Find where the given text appears and provide that cell's center as [x, y] coordinate. 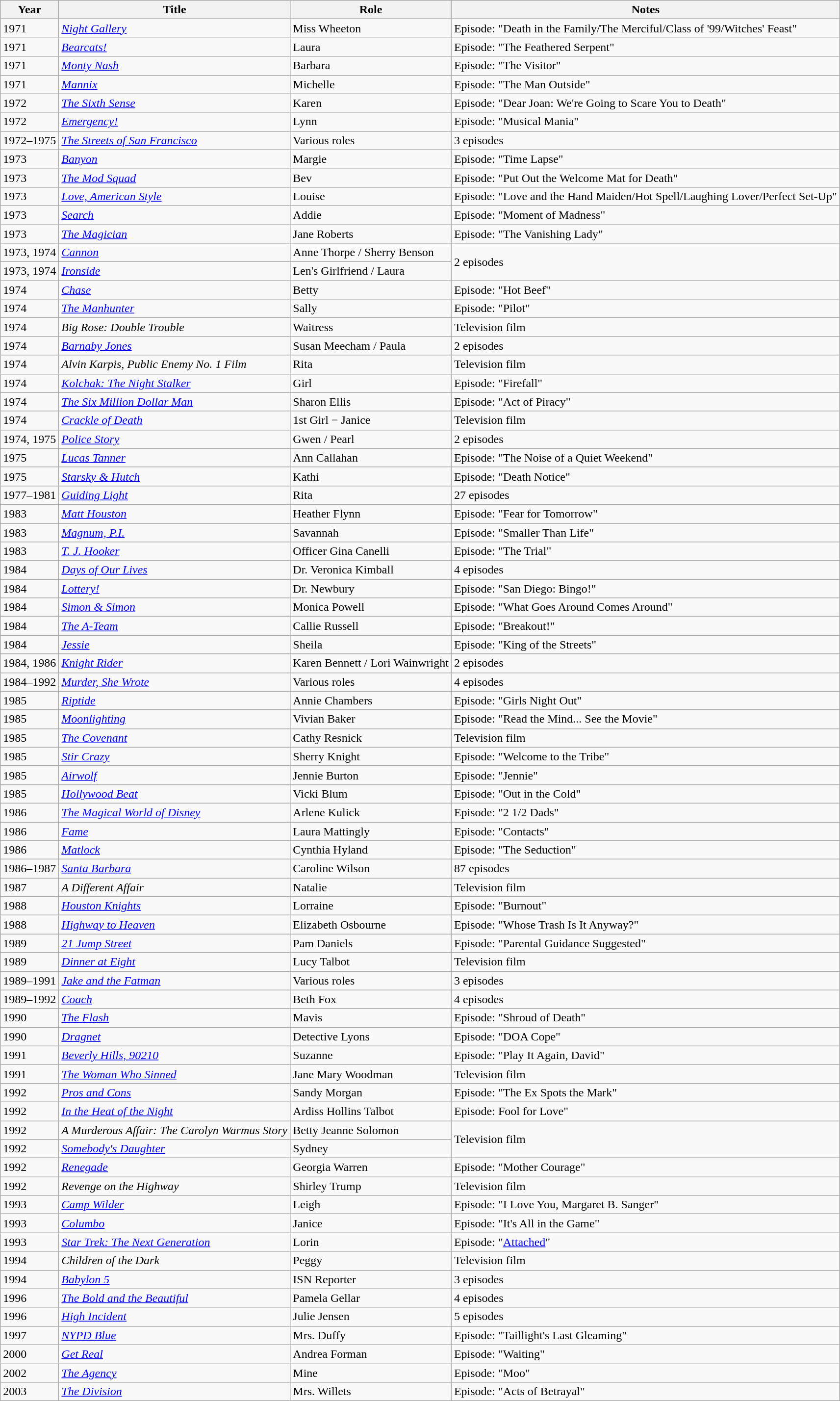
Episode: "It's All in the Game" [645, 1223]
2003 [29, 1391]
1977–1981 [29, 495]
Matlock [175, 850]
Ann Callahan [371, 458]
Detective Lyons [371, 1037]
Karen [371, 103]
Simon & Simon [175, 607]
Episode: "Act of Piracy" [645, 402]
Columbo [175, 1223]
1984, 1986 [29, 663]
Cynthia Hyland [371, 850]
Callie Russell [371, 626]
Episode: "Out in the Cold" [645, 794]
Highway to Heaven [175, 925]
Episode: "Time Lapse" [645, 159]
ISN Reporter [371, 1279]
In the Heat of the Night [175, 1111]
Episode: Fool for Love" [645, 1111]
Title [175, 10]
Santa Barbara [175, 869]
Sally [371, 309]
Lucas Tanner [175, 458]
A Different Affair [175, 887]
Monty Nash [175, 66]
Starsky & Hutch [175, 476]
Sandy Morgan [371, 1092]
The Woman Who Sinned [175, 1074]
Episode: "The Seduction" [645, 850]
1997 [29, 1335]
Cathy Resnick [371, 738]
Miss Wheeton [371, 28]
Michelle [371, 84]
Jake and the Fatman [175, 981]
Episode: "Firefall" [645, 383]
Pros and Cons [175, 1092]
Mrs. Duffy [371, 1335]
1972–1975 [29, 140]
Babylon 5 [175, 1279]
Laura Mattingly [371, 831]
Officer Gina Canelli [371, 551]
Episode: "The Feathered Serpent" [645, 47]
Betty [371, 290]
Role [371, 10]
Renegade [175, 1167]
Episode: "Smaller Than Life" [645, 532]
Dinner at Eight [175, 962]
Crackle of Death [175, 420]
Vicki Blum [371, 794]
87 episodes [645, 869]
Camp Wilder [175, 1205]
The Magical World of Disney [175, 812]
27 episodes [645, 495]
Episode: "What Goes Around Comes Around" [645, 607]
Dragnet [175, 1037]
Episode: "Play It Again, David" [645, 1055]
Susan Meecham / Paula [371, 346]
Sydney [371, 1149]
The Six Million Dollar Man [175, 402]
Episode: "Put Out the Welcome Mat for Death" [645, 178]
Episode: "Pilot" [645, 309]
Episode: "Acts of Betrayal" [645, 1391]
Annie Chambers [371, 700]
The Bold and the Beautiful [175, 1298]
Episode: "Welcome to the Tribe" [645, 756]
Lorin [371, 1242]
Julie Jensen [371, 1317]
The Mod Squad [175, 178]
Episode: "Waiting" [645, 1354]
Kolchak: The Night Stalker [175, 383]
Episode: "Attached" [645, 1242]
Night Gallery [175, 28]
Laura [371, 47]
Episode: "The Man Outside" [645, 84]
Episode: "Musical Mania" [645, 122]
The Division [175, 1391]
Jennie Burton [371, 775]
Police Story [175, 439]
Gwen / Pearl [371, 439]
T. J. Hooker [175, 551]
Waitress [371, 327]
Episode: "Whose Trash Is It Anyway?" [645, 925]
Episode: "The Trial" [645, 551]
Sherry Knight [371, 756]
Year [29, 10]
Beverly Hills, 90210 [175, 1055]
Lottery! [175, 589]
Episode: "Mother Courage" [645, 1167]
Mine [371, 1373]
Children of the Dark [175, 1261]
Episode: "Taillight's Last Gleaming" [645, 1335]
Peggy [371, 1261]
Episode: "2 1/2 Dads" [645, 812]
Episode: "Read the Mind... See the Movie" [645, 719]
5 episodes [645, 1317]
A Murderous Affair: The Carolyn Warmus Story [175, 1130]
1986–1987 [29, 869]
Guiding Light [175, 495]
Episode: "Love and the Hand Maiden/Hot Spell/Laughing Lover/Perfect Set-Up" [645, 196]
The Manhunter [175, 309]
Episode: "King of the Streets" [645, 645]
Houston Knights [175, 906]
Jane Mary Woodman [371, 1074]
The Magician [175, 234]
Riptide [175, 700]
Knight Rider [175, 663]
2000 [29, 1354]
Episode: "The Ex Spots the Mark" [645, 1092]
Bev [371, 178]
Arlene Kulick [371, 812]
Mavis [371, 1018]
Episode: "The Vanishing Lady" [645, 234]
Coach [175, 999]
Fame [175, 831]
Banyon [175, 159]
High Incident [175, 1317]
Leigh [371, 1205]
The Sixth Sense [175, 103]
Suzanne [371, 1055]
Ironside [175, 271]
Andrea Forman [371, 1354]
1st Girl − Janice [371, 420]
Karen Bennett / Lori Wainwright [371, 663]
Episode: "Parental Guidance Suggested" [645, 943]
Episode: "Fear for Tomorrow" [645, 514]
Anne Thorpe / Sherry Benson [371, 253]
Sheila [371, 645]
The Agency [175, 1373]
Episode: "Moo" [645, 1373]
Barnaby Jones [175, 346]
Shirley Trump [371, 1186]
1974, 1975 [29, 439]
Episode: "Girls Night Out" [645, 700]
Vivian Baker [371, 719]
Episode: "Moment of Madness" [645, 215]
Girl [371, 383]
Chase [175, 290]
Addie [371, 215]
Love, American Style [175, 196]
Barbara [371, 66]
Betty Jeanne Solomon [371, 1130]
Revenge on the Highway [175, 1186]
1987 [29, 887]
Georgia Warren [371, 1167]
1984–1992 [29, 682]
Magnum, P.I. [175, 532]
Somebody's Daughter [175, 1149]
NYPD Blue [175, 1335]
The A-Team [175, 626]
Episode: "Contacts" [645, 831]
Moonlighting [175, 719]
Episode: "Death Notice" [645, 476]
Episode: "Hot Beef" [645, 290]
The Streets of San Francisco [175, 140]
Episode: "Jennie" [645, 775]
Louise [371, 196]
Len's Girlfriend / Laura [371, 271]
Jessie [175, 645]
Episode: "Shroud of Death" [645, 1018]
Kathi [371, 476]
Monica Powell [371, 607]
Ardiss Hollins Talbot [371, 1111]
Days of Our Lives [175, 570]
Emergency! [175, 122]
Matt Houston [175, 514]
Dr. Veronica Kimball [371, 570]
Janice [371, 1223]
Episode: "Burnout" [645, 906]
Savannah [371, 532]
Mannix [175, 84]
Beth Fox [371, 999]
Notes [645, 10]
1989–1992 [29, 999]
Episode: "DOA Cope" [645, 1037]
Cannon [175, 253]
Star Trek: The Next Generation [175, 1242]
21 Jump Street [175, 943]
Pamela Gellar [371, 1298]
2002 [29, 1373]
Episode: "Breakout!" [645, 626]
Episode: "I Love You, Margaret B. Sanger" [645, 1205]
Caroline Wilson [371, 869]
Episode: "Dear Joan: We're Going to Scare You to Death" [645, 103]
Heather Flynn [371, 514]
The Flash [175, 1018]
Get Real [175, 1354]
Airwolf [175, 775]
Lorraine [371, 906]
Sharon Ellis [371, 402]
Episode: "The Visitor" [645, 66]
Stir Crazy [175, 756]
Episode: "San Diego: Bingo!" [645, 589]
Elizabeth Osbourne [371, 925]
Search [175, 215]
Big Rose: Double Trouble [175, 327]
Dr. Newbury [371, 589]
Murder, She Wrote [175, 682]
Natalie [371, 887]
Hollywood Beat [175, 794]
Episode: "The Noise of a Quiet Weekend" [645, 458]
Margie [371, 159]
The Covenant [175, 738]
Lucy Talbot [371, 962]
Episode: "Death in the Family/The Merciful/Class of '99/Witches' Feast" [645, 28]
Mrs. Willets [371, 1391]
1989–1991 [29, 981]
Bearcats! [175, 47]
Lynn [371, 122]
Pam Daniels [371, 943]
Jane Roberts [371, 234]
Alvin Karpis, Public Enemy No. 1 Film [175, 364]
